Determine the [x, y] coordinate at the center of the cell enclosing the given text.  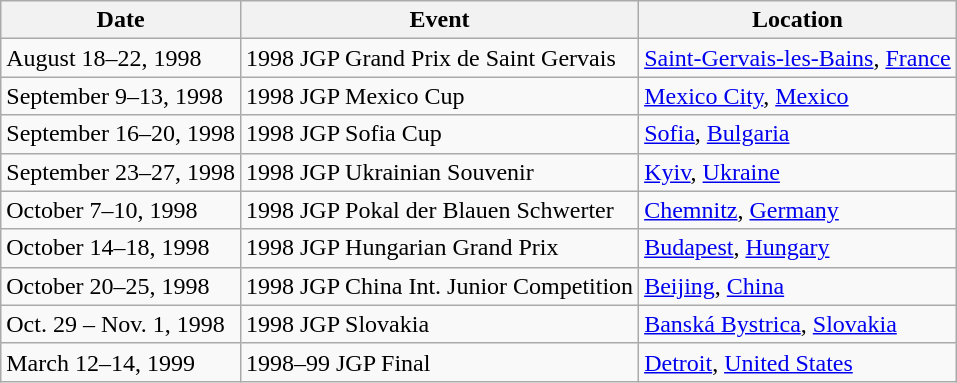
1998 JGP Grand Prix de Saint Gervais [439, 58]
Budapest, Hungary [798, 248]
Event [439, 20]
September 16–20, 1998 [121, 134]
1998 JGP Ukrainian Souvenir [439, 172]
Beijing, China [798, 286]
Mexico City, Mexico [798, 96]
Detroit, United States [798, 362]
1998 JGP Slovakia [439, 324]
October 20–25, 1998 [121, 286]
September 9–13, 1998 [121, 96]
Date [121, 20]
1998–99 JGP Final [439, 362]
August 18–22, 1998 [121, 58]
Kyiv, Ukraine [798, 172]
Location [798, 20]
September 23–27, 1998 [121, 172]
Sofia, Bulgaria [798, 134]
Banská Bystrica, Slovakia [798, 324]
1998 JGP Sofia Cup [439, 134]
Chemnitz, Germany [798, 210]
1998 JGP Pokal der Blauen Schwerter [439, 210]
1998 JGP Mexico Cup [439, 96]
1998 JGP Hungarian Grand Prix [439, 248]
March 12–14, 1999 [121, 362]
Saint-Gervais-les-Bains, France [798, 58]
Oct. 29 – Nov. 1, 1998 [121, 324]
October 14–18, 1998 [121, 248]
October 7–10, 1998 [121, 210]
1998 JGP China Int. Junior Competition [439, 286]
